Search for the cell housing the specified text and yield its (X, Y) center coordinate. 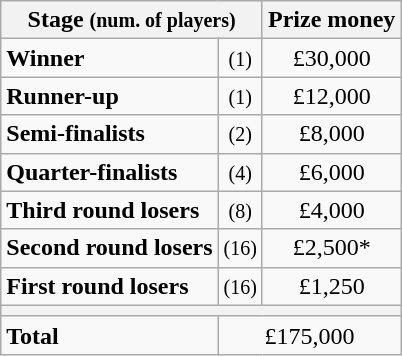
Prize money (331, 20)
Winner (110, 58)
£12,000 (331, 96)
£1,250 (331, 286)
(8) (240, 210)
(4) (240, 172)
£2,500* (331, 248)
Stage (num. of players) (132, 20)
First round losers (110, 286)
Runner-up (110, 96)
£30,000 (331, 58)
Total (110, 335)
Second round losers (110, 248)
Third round losers (110, 210)
£8,000 (331, 134)
Quarter-finalists (110, 172)
£175,000 (310, 335)
£6,000 (331, 172)
Semi-finalists (110, 134)
(2) (240, 134)
£4,000 (331, 210)
